Detect which cell encompasses the target text, then output its [x, y] center coordinate. 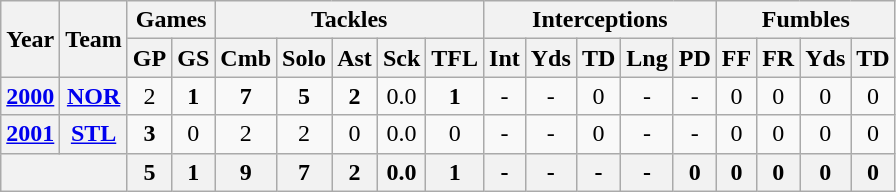
Games [170, 20]
Fumbles [806, 20]
Ast [355, 58]
FR [778, 58]
3 [149, 134]
Sck [401, 58]
Tackles [350, 20]
STL [94, 134]
GS [194, 58]
GP [149, 58]
NOR [94, 96]
Team [94, 39]
Int [505, 58]
Solo [304, 58]
Lng [647, 58]
9 [246, 172]
Year [30, 39]
FF [736, 58]
2001 [30, 134]
Interceptions [600, 20]
Cmb [246, 58]
2000 [30, 96]
PD [694, 58]
TFL [455, 58]
